Extract the (X, Y) coordinate from the center of the cell holding the provided text.  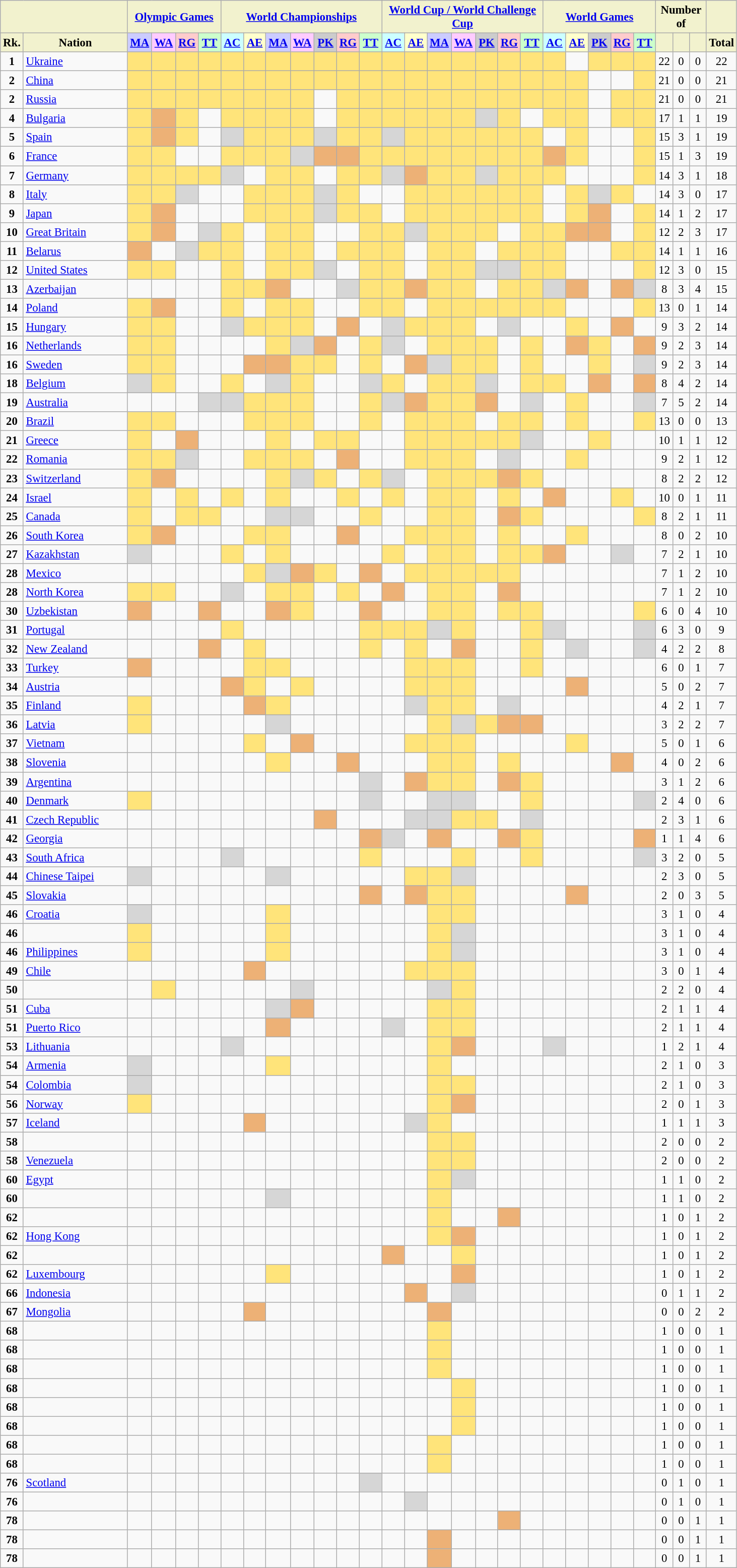
26 (12, 535)
34 (12, 687)
Great Britain (76, 232)
Russia (76, 99)
32 (12, 649)
Chile (76, 971)
Poland (76, 308)
Iceland (76, 1122)
Cuba (76, 1009)
Egypt (76, 1179)
Israel (76, 497)
27 (12, 554)
New Zealand (76, 649)
North Korea (76, 592)
Switzerland (76, 478)
Croatia (76, 914)
56 (12, 1104)
35 (12, 706)
Italy (76, 194)
Czech Republic (76, 820)
Armenia (76, 1065)
Spain (76, 137)
25 (12, 516)
South Korea (76, 535)
Kazakhstan (76, 554)
50 (12, 990)
China (76, 81)
23 (12, 478)
Georgia (76, 838)
40 (12, 800)
Azerbaijan (76, 289)
Rk. (12, 42)
44 (12, 876)
Turkey (76, 668)
Japan (76, 213)
World Games (599, 17)
World Cup / World Challenge Cup (462, 17)
67 (12, 1312)
Colombia (76, 1085)
Argentina (76, 782)
Belarus (76, 251)
20 (12, 421)
Number of (681, 17)
Latvia (76, 725)
Slovakia (76, 895)
Slovenia (76, 763)
57 (12, 1122)
Venezuela (76, 1160)
45 (12, 895)
Luxembourg (76, 1274)
Ukraine (76, 61)
Total (721, 42)
Finland (76, 706)
Portugal (76, 630)
Mexico (76, 573)
49 (12, 971)
Hungary (76, 327)
Mongolia (76, 1312)
66 (12, 1293)
24 (12, 497)
30 (12, 611)
Hong Kong (76, 1236)
France (76, 156)
Puerto Rico (76, 1028)
Netherlands (76, 346)
Indonesia (76, 1293)
39 (12, 782)
Bulgaria (76, 118)
Norway (76, 1104)
Denmark (76, 800)
43 (12, 857)
Romania (76, 459)
Chinese Taipei (76, 876)
Scotland (76, 1482)
Olympic Games (174, 17)
Greece (76, 441)
South Africa (76, 857)
Belgium (76, 384)
33 (12, 668)
World Championships (301, 17)
United States (76, 270)
Uzbekistan (76, 611)
Nation (76, 42)
31 (12, 630)
42 (12, 838)
Vietnam (76, 743)
Brazil (76, 421)
37 (12, 743)
Australia (76, 403)
53 (12, 1047)
Lithuania (76, 1047)
41 (12, 820)
Sweden (76, 364)
Austria (76, 687)
38 (12, 763)
Germany (76, 175)
Canada (76, 516)
Philippines (76, 952)
36 (12, 725)
